Search for the cell housing the specified text and yield its [x, y] center coordinate. 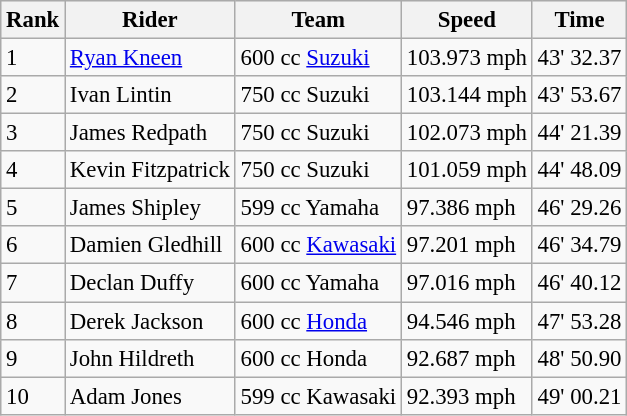
48' 50.90 [579, 358]
Declan Duffy [150, 283]
43' 53.67 [579, 95]
7 [33, 283]
46' 34.79 [579, 245]
2 [33, 95]
46' 40.12 [579, 283]
103.144 mph [466, 95]
3 [33, 133]
49' 00.21 [579, 396]
600 cc Yamaha [318, 283]
92.687 mph [466, 358]
Derek Jackson [150, 321]
Time [579, 20]
46' 29.26 [579, 208]
Kevin Fitzpatrick [150, 170]
Rank [33, 20]
Rider [150, 20]
8 [33, 321]
4 [33, 170]
43' 32.37 [579, 58]
47' 53.28 [579, 321]
John Hildreth [150, 358]
44' 48.09 [579, 170]
Speed [466, 20]
Ivan Lintin [150, 95]
92.393 mph [466, 396]
600 cc Kawasaki [318, 245]
Ryan Kneen [150, 58]
94.546 mph [466, 321]
Damien Gledhill [150, 245]
6 [33, 245]
101.059 mph [466, 170]
Adam Jones [150, 396]
97.201 mph [466, 245]
600 cc Suzuki [318, 58]
James Redpath [150, 133]
1 [33, 58]
James Shipley [150, 208]
103.973 mph [466, 58]
97.016 mph [466, 283]
Team [318, 20]
102.073 mph [466, 133]
9 [33, 358]
97.386 mph [466, 208]
44' 21.39 [579, 133]
599 cc Kawasaki [318, 396]
10 [33, 396]
5 [33, 208]
599 cc Yamaha [318, 208]
